Extract the (X, Y) coordinate from the center of the cell holding the provided text.  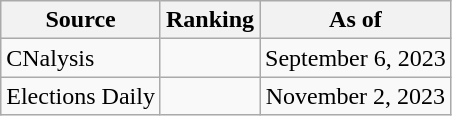
Source (81, 20)
November 2, 2023 (356, 96)
As of (356, 20)
CNalysis (81, 58)
Elections Daily (81, 96)
September 6, 2023 (356, 58)
Ranking (210, 20)
